Pinpoint the cell where the given text exists, returning its [x, y] midpoint coordinate. 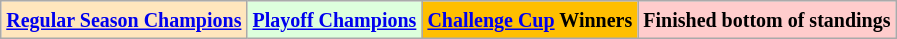
Playoff Champions [334, 20]
Finished bottom of standings [767, 20]
Regular Season Champions [124, 20]
Challenge Cup Winners [530, 20]
